Determine the [X, Y] coordinate at the center of the cell enclosing the given text.  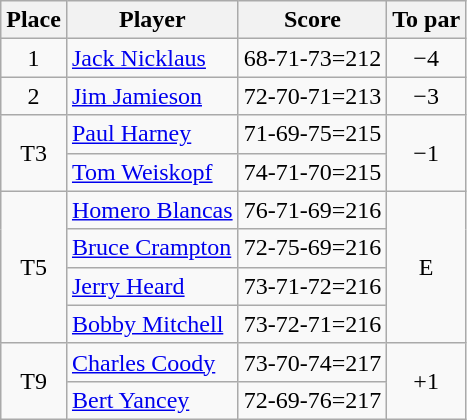
72-70-71=213 [312, 96]
Homero Blancas [152, 210]
T5 [34, 267]
Paul Harney [152, 134]
+1 [426, 381]
Bruce Crampton [152, 248]
Bert Yancey [152, 400]
1 [34, 58]
Jim Jamieson [152, 96]
71-69-75=215 [312, 134]
Jerry Heard [152, 286]
68-71-73=212 [312, 58]
T3 [34, 153]
Score [312, 20]
73-71-72=216 [312, 286]
E [426, 267]
−3 [426, 96]
−1 [426, 153]
72-69-76=217 [312, 400]
73-72-71=216 [312, 324]
Player [152, 20]
Tom Weiskopf [152, 172]
T9 [34, 381]
Charles Coody [152, 362]
−4 [426, 58]
Jack Nicklaus [152, 58]
To par [426, 20]
2 [34, 96]
Bobby Mitchell [152, 324]
Place [34, 20]
72-75-69=216 [312, 248]
73-70-74=217 [312, 362]
74-71-70=215 [312, 172]
76-71-69=216 [312, 210]
